Extract the (x, y) coordinate from the center of the cell holding the provided text.  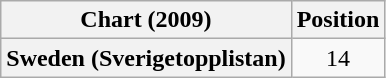
Position (338, 20)
Chart (2009) (146, 20)
Sweden (Sverigetopplistan) (146, 58)
14 (338, 58)
